Detect which cell encompasses the target text, then output its (x, y) center coordinate. 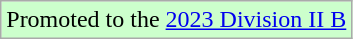
Promoted to the 2023 Division II B (176, 20)
